From the cell containing the given text, extract its center point as [x, y] coordinate. 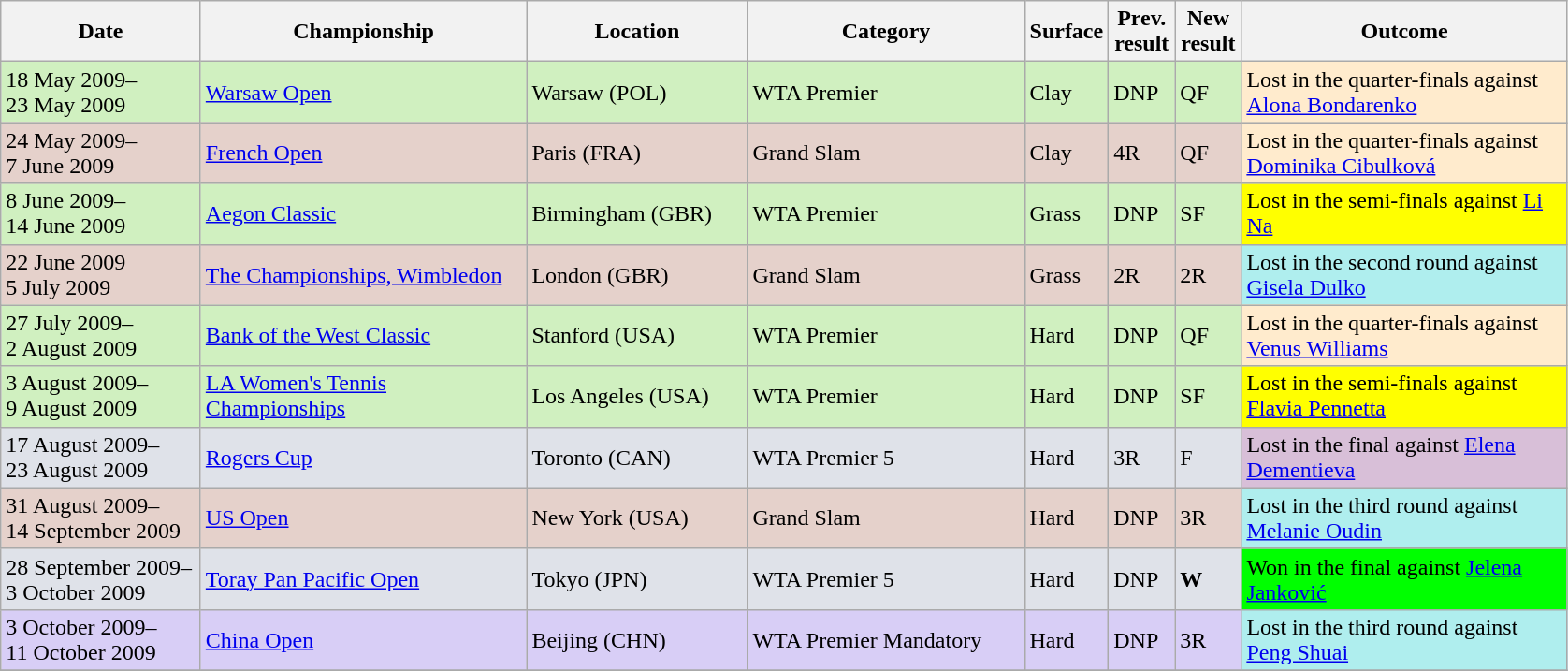
24 May 2009–7 June 2009 [101, 153]
Warsaw (POL) [637, 92]
Aegon Classic [363, 213]
3 August 2009–9 August 2009 [101, 397]
Rogers Cup [363, 457]
Lost in the third round against Peng Shuai [1405, 640]
Toray Pan Pacific Open [363, 578]
London (GBR) [637, 275]
8 June 2009–14 June 2009 [101, 213]
US Open [363, 518]
Lost in the semi-finals against Flavia Pennetta [1405, 397]
Lost in the quarter-finals against Dominika Cibulková [1405, 153]
Lost in the final against Elena Dementieva [1405, 457]
China Open [363, 640]
27 July 2009–2 August 2009 [101, 335]
French Open [363, 153]
Date [101, 32]
Lost in the quarter-finals against Venus Williams [1405, 335]
Tokyo (JPN) [637, 578]
4R [1141, 153]
Bank of the West Classic [363, 335]
W [1209, 578]
17 August 2009–23 August 2009 [101, 457]
Prev. result [1141, 32]
Birmingham (GBR) [637, 213]
New result [1209, 32]
Category [886, 32]
Beijing (CHN) [637, 640]
Lost in the second round against Gisela Dulko [1405, 275]
Lost in the semi-finals against Li Na [1405, 213]
Stanford (USA) [637, 335]
28 September 2009–3 October 2009 [101, 578]
31 August 2009–14 September 2009 [101, 518]
3 October 2009–11 October 2009 [101, 640]
F [1209, 457]
Lost in the third round against Melanie Oudin [1405, 518]
WTA Premier Mandatory [886, 640]
Outcome [1405, 32]
The Championships, Wimbledon [363, 275]
Won in the final against Jelena Janković [1405, 578]
Surface [1067, 32]
Location [637, 32]
22 June 20095 July 2009 [101, 275]
Toronto (CAN) [637, 457]
LA Women's Tennis Championships [363, 397]
18 May 2009–23 May 2009 [101, 92]
Los Angeles (USA) [637, 397]
Paris (FRA) [637, 153]
Lost in the quarter-finals against Alona Bondarenko [1405, 92]
Warsaw Open [363, 92]
Championship [363, 32]
New York (USA) [637, 518]
